Locate the cell with the specified text and output its [x, y] center coordinate. 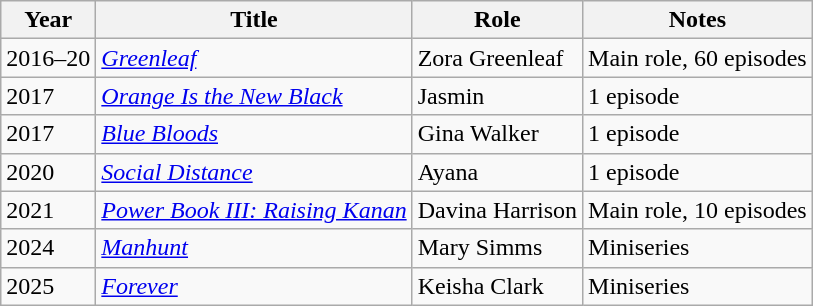
2024 [48, 248]
Forever [254, 286]
Power Book III: Raising Kanan [254, 210]
Main role, 10 episodes [698, 210]
Year [48, 20]
Blue Bloods [254, 134]
Zora Greenleaf [497, 58]
Davina Harrison [497, 210]
2016–20 [48, 58]
Keisha Clark [497, 286]
Ayana [497, 172]
Main role, 60 episodes [698, 58]
Social Distance [254, 172]
Gina Walker [497, 134]
Notes [698, 20]
Greenleaf [254, 58]
2021 [48, 210]
2025 [48, 286]
Jasmin [497, 96]
Title [254, 20]
2020 [48, 172]
Mary Simms [497, 248]
Orange Is the New Black [254, 96]
Manhunt [254, 248]
Role [497, 20]
